Return (x, y) of the center of cell containing provided text 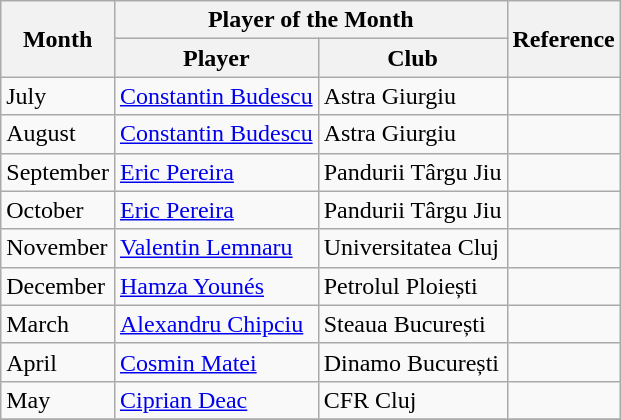
August (58, 134)
Steaua București (412, 324)
Player (216, 58)
CFR Cluj (412, 400)
Universitatea Cluj (412, 248)
Hamza Younés (216, 286)
October (58, 210)
Valentin Lemnaru (216, 248)
March (58, 324)
December (58, 286)
July (58, 96)
Petrolul Ploiești (412, 286)
Dinamo București (412, 362)
Cosmin Matei (216, 362)
April (58, 362)
Ciprian Deac (216, 400)
November (58, 248)
Club (412, 58)
May (58, 400)
Month (58, 39)
September (58, 172)
Alexandru Chipciu (216, 324)
Reference (564, 39)
Player of the Month (310, 20)
